Return the [X, Y] coordinate for the center point of the cell that contains the specified text.  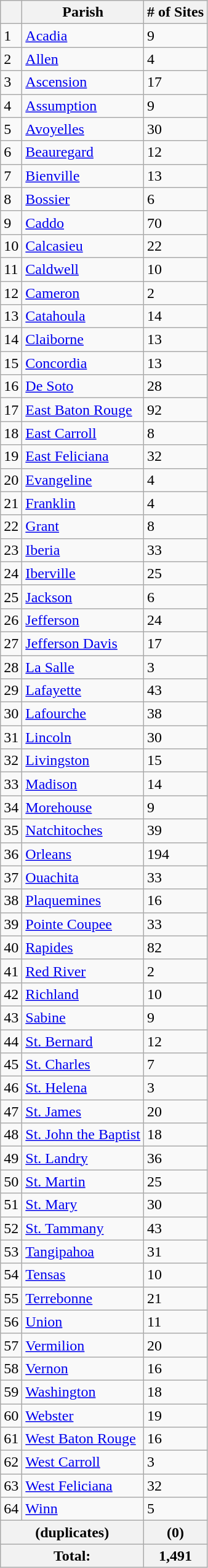
62 [11, 1462]
64 [11, 1509]
55 [11, 1298]
Bossier [83, 199]
(0) [176, 1532]
Red River [83, 971]
60 [11, 1415]
Vermilion [83, 1345]
Cameron [83, 293]
Natchitoches [83, 831]
Catahoula [83, 316]
La Salle [83, 667]
82 [176, 947]
49 [11, 1158]
Terrebonne [83, 1298]
46 [11, 1088]
Jefferson [83, 620]
Jackson [83, 597]
West Carroll [83, 1462]
Lincoln [83, 737]
Grant [83, 527]
23 [11, 550]
Tensas [83, 1275]
St. Charles [83, 1065]
Ouachita [83, 877]
# of Sites [176, 12]
Vernon [83, 1368]
St. Tammany [83, 1228]
Iberia [83, 550]
Total: [73, 1556]
70 [176, 222]
Assumption [83, 106]
Acadia [83, 36]
Richland [83, 994]
St. John the Baptist [83, 1135]
56 [11, 1322]
63 [11, 1486]
Union [83, 1322]
194 [176, 854]
Caldwell [83, 269]
Ascension [83, 82]
Allen [83, 59]
St. Landry [83, 1158]
Webster [83, 1415]
St. Martin [83, 1182]
Claiborne [83, 340]
Lafayette [83, 691]
27 [11, 643]
54 [11, 1275]
52 [11, 1228]
47 [11, 1111]
37 [11, 877]
Tangipahoa [83, 1252]
East Feliciana [83, 457]
Iberville [83, 573]
St. Mary [83, 1205]
West Feliciana [83, 1486]
Madison [83, 784]
Caddo [83, 222]
29 [11, 691]
(duplicates) [73, 1532]
50 [11, 1182]
Orleans [83, 854]
Evangeline [83, 480]
45 [11, 1065]
Calcasieu [83, 246]
St. Helena [83, 1088]
Pointe Coupee [83, 924]
34 [11, 807]
De Soto [83, 386]
Concordia [83, 363]
St. Bernard [83, 1041]
35 [11, 831]
61 [11, 1439]
57 [11, 1345]
Plaquemines [83, 901]
Franklin [83, 503]
East Baton Rouge [83, 410]
East Carroll [83, 433]
44 [11, 1041]
Livingston [83, 761]
Parish [83, 12]
1,491 [176, 1556]
Washington [83, 1392]
West Baton Rouge [83, 1439]
Beauregard [83, 152]
Bienville [83, 176]
St. James [83, 1111]
92 [176, 410]
53 [11, 1252]
1 [11, 36]
40 [11, 947]
26 [11, 620]
59 [11, 1392]
48 [11, 1135]
Lafourche [83, 714]
51 [11, 1205]
Jefferson Davis [83, 643]
Rapides [83, 947]
Morehouse [83, 807]
Winn [83, 1509]
Avoyelles [83, 129]
Sabine [83, 1017]
58 [11, 1368]
41 [11, 971]
42 [11, 994]
